Extract the [x, y] coordinate from the center of the cell holding the provided text.  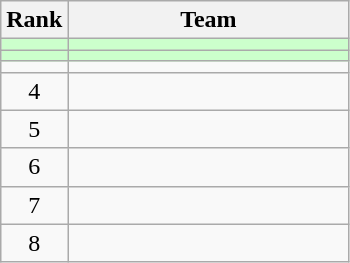
Team [208, 20]
7 [34, 205]
6 [34, 167]
8 [34, 243]
4 [34, 91]
5 [34, 129]
Rank [34, 20]
